Return (X, Y) of the center of cell containing provided text 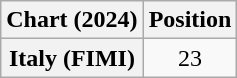
23 (190, 58)
Chart (2024) (72, 20)
Italy (FIMI) (72, 58)
Position (190, 20)
